Find where the given text appears and provide that cell's center as (X, Y) coordinate. 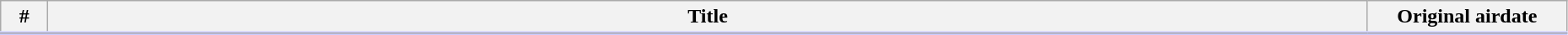
Title (708, 17)
Original airdate (1467, 17)
# (24, 17)
